Return [X, Y] of the center of cell containing provided text 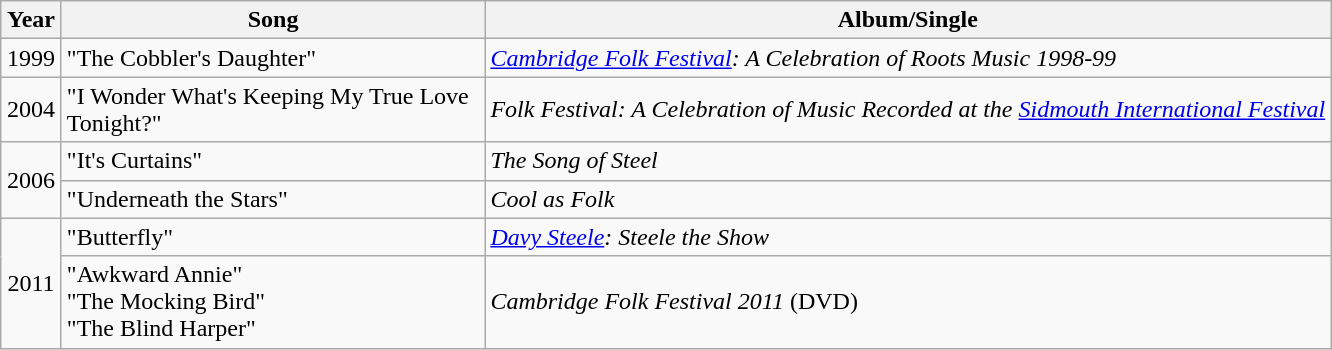
"Butterfly" [273, 237]
Song [273, 20]
Cambridge Folk Festival 2011 (DVD) [908, 302]
Cool as Folk [908, 199]
"It's Curtains" [273, 161]
1999 [32, 58]
"Awkward Annie""The Mocking Bird""The Blind Harper" [273, 302]
Davy Steele: Steele the Show [908, 237]
Year [32, 20]
The Song of Steel [908, 161]
2011 [32, 283]
Album/Single [908, 20]
"Underneath the Stars" [273, 199]
2004 [32, 110]
Folk Festival: A Celebration of Music Recorded at the Sidmouth International Festival [908, 110]
Cambridge Folk Festival: A Celebration of Roots Music 1998-99 [908, 58]
"I Wonder What's Keeping My True Love Tonight?" [273, 110]
"The Cobbler's Daughter" [273, 58]
2006 [32, 180]
